Identify which cell holds the provided text, then report its (x, y) central coordinate. 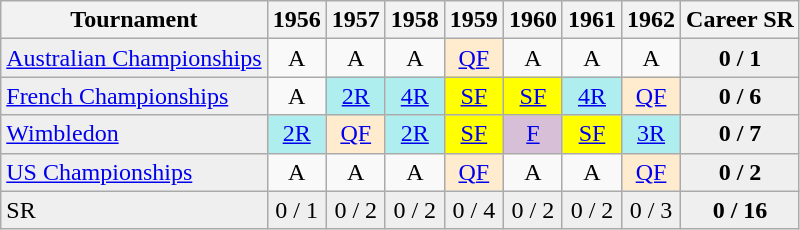
1961 (592, 20)
F (532, 134)
1962 (652, 20)
0 / 3 (652, 210)
1960 (532, 20)
1956 (296, 20)
3R (652, 134)
Australian Championships (134, 58)
0 / 4 (474, 210)
French Championships (134, 96)
1957 (356, 20)
SR (134, 210)
0 / 7 (740, 134)
Tournament (134, 20)
1958 (414, 20)
Career SR (740, 20)
1959 (474, 20)
0 / 6 (740, 96)
Wimbledon (134, 134)
0 / 16 (740, 210)
US Championships (134, 172)
